From the cell containing the given text, extract its center point as [x, y] coordinate. 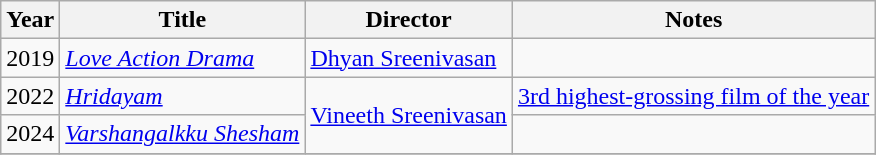
Year [30, 20]
Title [182, 20]
2019 [30, 58]
3rd highest-grossing film of the year [693, 96]
2024 [30, 134]
Notes [693, 20]
Varshangalkku Shesham [182, 134]
Vineeth Sreenivasan [409, 115]
2022 [30, 96]
Director [409, 20]
Hridayam [182, 96]
Love Action Drama [182, 58]
Dhyan Sreenivasan [409, 58]
